Determine the (x, y) coordinate at the center of the cell enclosing the given text.  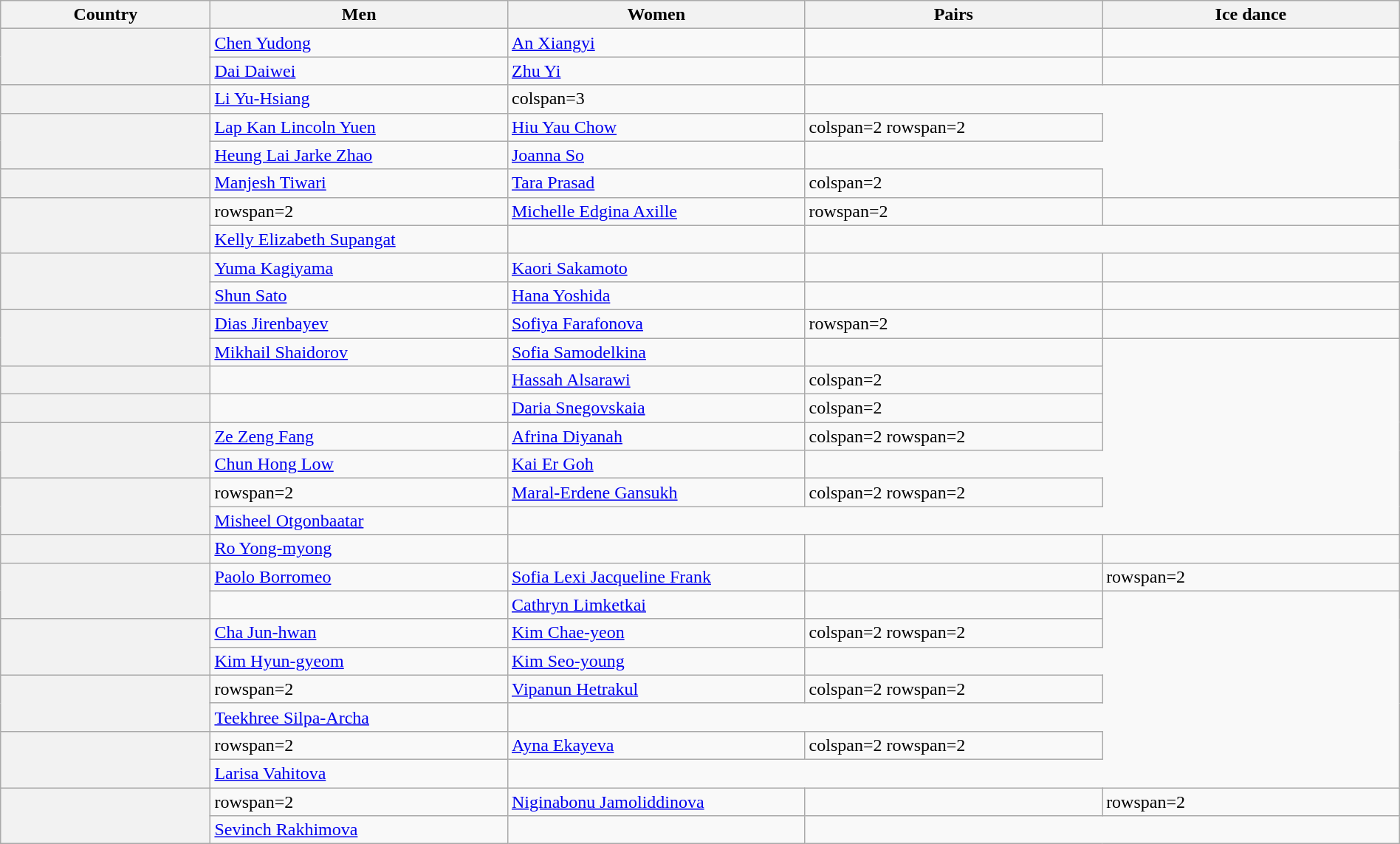
Cha Jun-hwan (359, 633)
Cathryn Limketkai (656, 605)
Ice dance (1251, 15)
Sevinch Rakhimova (359, 830)
Shun Sato (359, 295)
Kim Seo-young (656, 661)
Teekhree Silpa-Archa (359, 717)
Joanna So (656, 155)
Kai Er Goh (656, 464)
Men (359, 15)
Dias Jirenbayev (359, 323)
Ro Yong-myong (359, 549)
Kim Hyun-gyeom (359, 661)
Mikhail Shaidorov (359, 352)
Tara Prasad (656, 183)
Yuma Kagiyama (359, 267)
colspan=3 (656, 99)
Niginabonu Jamoliddinova (656, 801)
Kim Chae-yeon (656, 633)
Maral-Erdene Gansukh (656, 493)
Misheel Otgonbaatar (359, 521)
Ayna Ekayeva (656, 745)
Dai Daiwei (359, 71)
Li Yu-Hsiang (359, 99)
Kaori Sakamoto (656, 267)
Chun Hong Low (359, 464)
Lap Kan Lincoln Yuen (359, 127)
Pairs (954, 15)
Paolo Borromeo (359, 577)
Country (106, 15)
Women (656, 15)
Kelly Elizabeth Supangat (359, 239)
Hiu Yau Chow (656, 127)
Daria Snegovskaia (656, 408)
Larisa Vahitova (359, 773)
Sofia Samodelkina (656, 352)
Sofia Lexi Jacqueline Frank (656, 577)
Hana Yoshida (656, 295)
An Xiangyi (656, 43)
Afrina Diyanah (656, 436)
Michelle Edgina Axille (656, 211)
Sofiya Farafonova (656, 323)
Zhu Yi (656, 71)
Hassah Alsarawi (656, 380)
Vipanun Hetrakul (656, 689)
Ze Zeng Fang (359, 436)
Chen Yudong (359, 43)
Manjesh Tiwari (359, 183)
Heung Lai Jarke Zhao (359, 155)
